Identify which cell holds the provided text, then report its (X, Y) central coordinate. 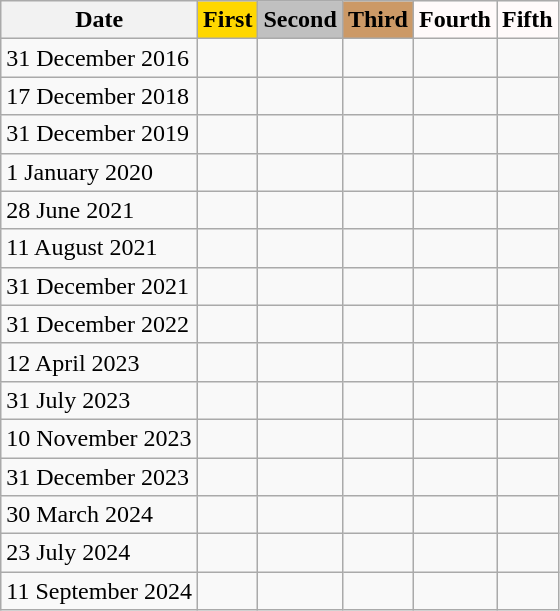
23 July 2024 (100, 553)
Third (378, 20)
Fifth (527, 20)
11 August 2021 (100, 248)
First (228, 20)
31 December 2016 (100, 58)
31 December 2022 (100, 324)
Fourth (454, 20)
10 November 2023 (100, 438)
31 December 2019 (100, 134)
12 April 2023 (100, 362)
31 December 2021 (100, 286)
Second (300, 20)
28 June 2021 (100, 210)
31 July 2023 (100, 400)
30 March 2024 (100, 515)
31 December 2023 (100, 477)
1 January 2020 (100, 172)
11 September 2024 (100, 591)
Date (100, 20)
17 December 2018 (100, 96)
